Detect which cell encompasses the target text, then output its [X, Y] center coordinate. 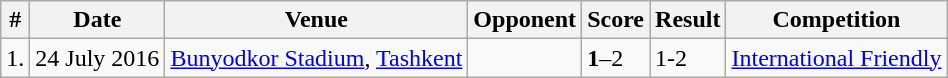
# [16, 20]
Bunyodkor Stadium, Tashkent [316, 58]
Opponent [525, 20]
Date [98, 20]
Result [688, 20]
Score [616, 20]
International Friendly [836, 58]
1-2 [688, 58]
24 July 2016 [98, 58]
Venue [316, 20]
1–2 [616, 58]
Competition [836, 20]
1. [16, 58]
